Return [X, Y] of the center of cell containing provided text 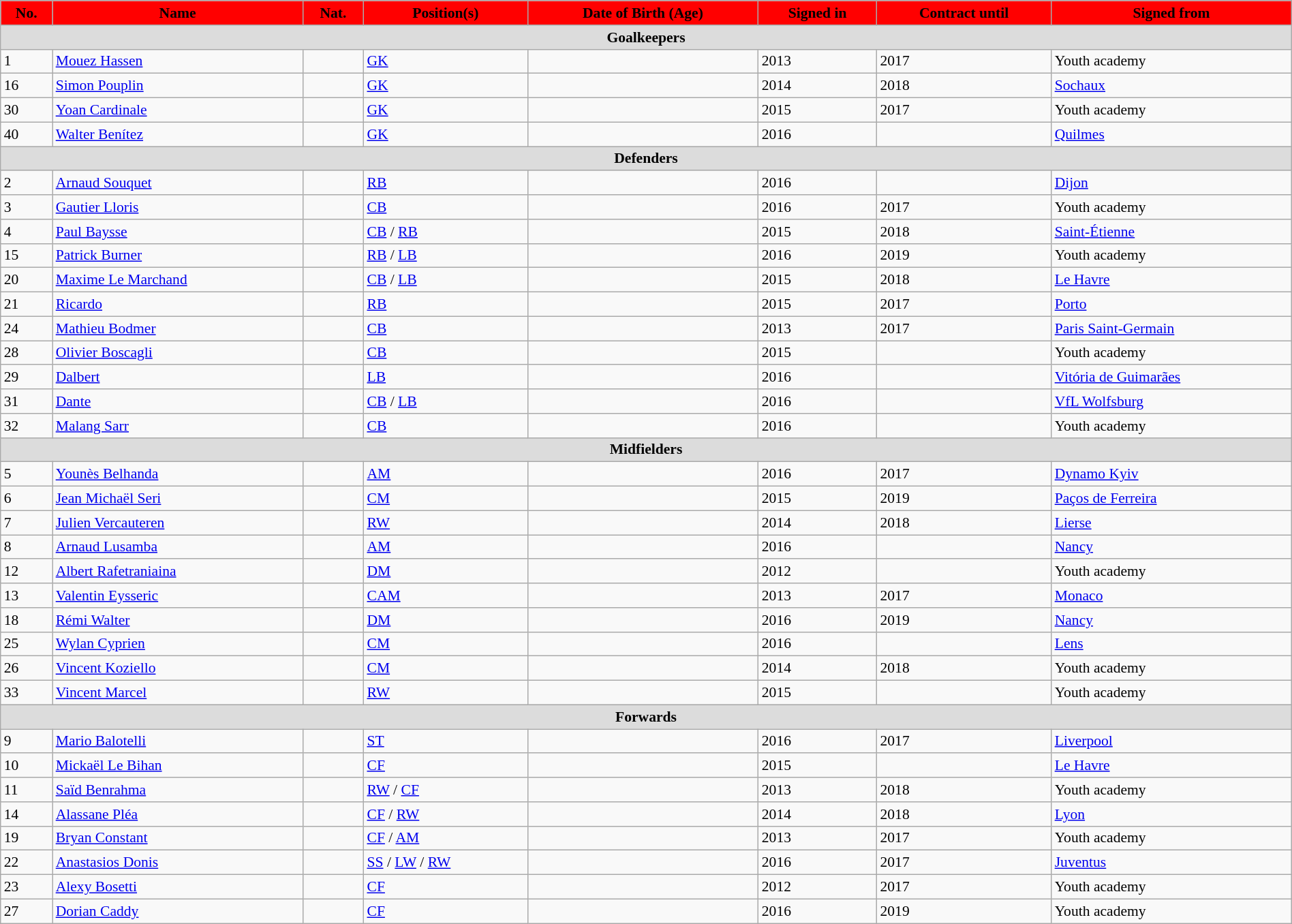
Signed from [1172, 13]
15 [27, 256]
Simon Pouplin [178, 86]
Porto [1172, 305]
Malang Sarr [178, 426]
22 [27, 863]
Midfielders [646, 450]
Mario Balotelli [178, 741]
Date of Birth (Age) [643, 13]
Quilmes [1172, 134]
Mathieu Bodmer [178, 328]
RW / CF [446, 790]
13 [27, 596]
Defenders [646, 159]
Signed in [818, 13]
16 [27, 86]
ST [446, 741]
Ricardo [178, 305]
23 [27, 887]
Name [178, 13]
25 [27, 644]
Dijon [1172, 183]
SS / LW / RW [446, 863]
5 [27, 474]
Dante [178, 401]
VfL Wolfsburg [1172, 401]
32 [27, 426]
Albert Rafetraniaina [178, 572]
Jean Michaël Seri [178, 499]
Paul Baysse [178, 232]
14 [27, 814]
Olivier Boscagli [178, 353]
27 [27, 911]
Alexy Bosetti [178, 887]
19 [27, 838]
Dynamo Kyiv [1172, 474]
RB / LB [446, 256]
Paris Saint-Germain [1172, 328]
No. [27, 13]
Lierse [1172, 523]
Maxime Le Marchand [178, 280]
30 [27, 110]
Anastasios Donis [178, 863]
33 [27, 693]
Vitória de Guimarães [1172, 378]
28 [27, 353]
31 [27, 401]
Monaco [1172, 596]
Saint-Étienne [1172, 232]
Vincent Marcel [178, 693]
Walter Benítez [178, 134]
LB [446, 378]
Saïd Benrahma [178, 790]
6 [27, 499]
18 [27, 620]
Juventus [1172, 863]
Nat. [334, 13]
Yoan Cardinale [178, 110]
3 [27, 207]
Sochaux [1172, 86]
Mouez Hassen [178, 61]
4 [27, 232]
Patrick Burner [178, 256]
24 [27, 328]
Forwards [646, 717]
CF / RW [446, 814]
Julien Vercauteren [178, 523]
11 [27, 790]
Position(s) [446, 13]
12 [27, 572]
CB / RB [446, 232]
2 [27, 183]
21 [27, 305]
Wylan Cyprien [178, 644]
Goalkeepers [646, 37]
Arnaud Lusamba [178, 547]
Vincent Koziello [178, 668]
Younès Belhanda [178, 474]
26 [27, 668]
Rémi Walter [178, 620]
Lyon [1172, 814]
Dorian Caddy [178, 911]
Liverpool [1172, 741]
9 [27, 741]
Bryan Constant [178, 838]
10 [27, 766]
1 [27, 61]
Arnaud Souquet [178, 183]
Gautier Lloris [178, 207]
40 [27, 134]
Valentin Eysseric [178, 596]
Dalbert [178, 378]
7 [27, 523]
CF / AM [446, 838]
Contract until [964, 13]
8 [27, 547]
Alassane Pléa [178, 814]
CAM [446, 596]
Lens [1172, 644]
Paços de Ferreira [1172, 499]
29 [27, 378]
20 [27, 280]
Mickaël Le Bihan [178, 766]
